Extract the (X, Y) coordinate from the center of the cell holding the provided text.  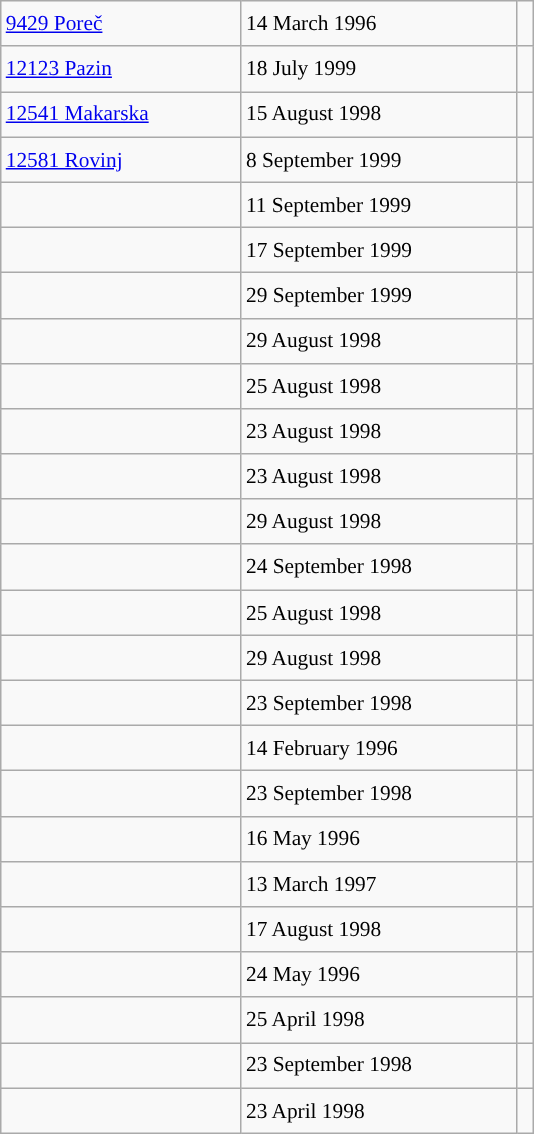
18 July 1999 (380, 68)
12581 Rovinj (121, 160)
8 September 1999 (380, 160)
24 May 1996 (380, 974)
25 April 1998 (380, 1020)
23 April 1998 (380, 1110)
14 March 1996 (380, 24)
14 February 1996 (380, 748)
17 September 1999 (380, 250)
13 March 1997 (380, 884)
12541 Makarska (121, 114)
29 September 1999 (380, 296)
17 August 1998 (380, 930)
24 September 1998 (380, 566)
15 August 1998 (380, 114)
9429 Poreč (121, 24)
11 September 1999 (380, 204)
12123 Pazin (121, 68)
16 May 1996 (380, 838)
